Locate the cell with the specified text and output its (X, Y) center coordinate. 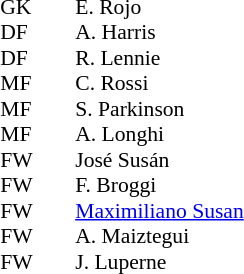
José Susán (159, 160)
S. Parkinson (159, 109)
C. Rossi (159, 83)
Maximiliano Susan (159, 211)
A. Harris (159, 33)
A. Maiztegui (159, 237)
A. Longhi (159, 135)
F. Broggi (159, 185)
R. Lennie (159, 58)
